Capture the cell that displays the provided text and extract its [x, y] central coordinate. 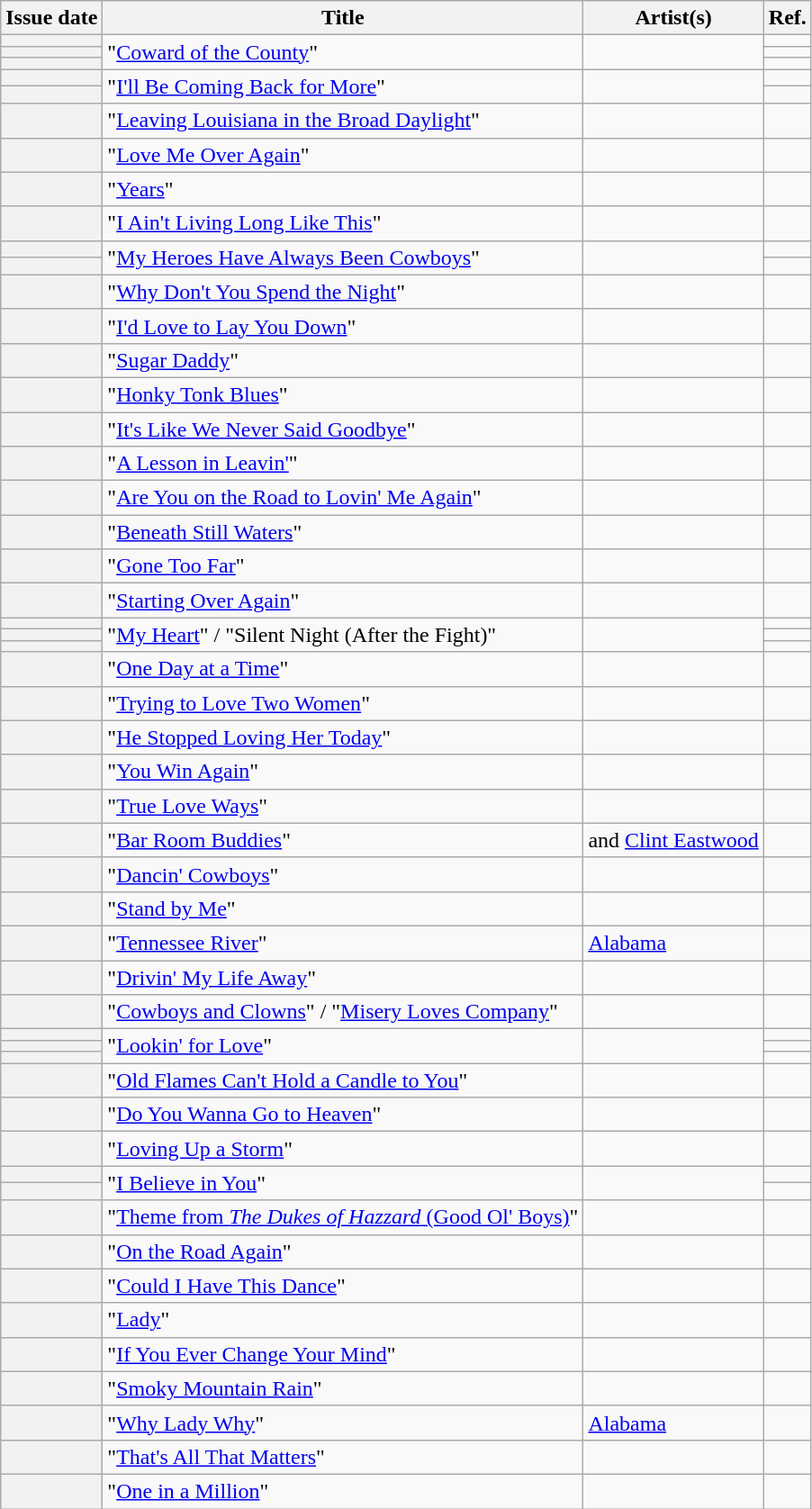
"Stand by Me" [343, 908]
"One in a Million" [343, 1491]
"My Heart" / "Silent Night (After the Fight)" [343, 635]
"One Day at a Time" [343, 669]
"True Love Ways" [343, 806]
"I'd Love to Lay You Down" [343, 326]
"I Believe in You" [343, 1183]
"Starting Over Again" [343, 601]
"Cowboys and Clowns" / "Misery Loves Company" [343, 1012]
"Bar Room Buddies" [343, 840]
"Are You on the Road to Lovin' Me Again" [343, 498]
"My Heroes Have Always Been Cowboys" [343, 258]
"Years" [343, 189]
"Lady" [343, 1320]
"Why Lady Why" [343, 1423]
"On the Road Again" [343, 1251]
"Sugar Daddy" [343, 360]
"Do You Wanna Go to Heaven" [343, 1115]
"Gone Too Far" [343, 566]
"That's All That Matters" [343, 1457]
"Love Me Over Again" [343, 155]
"Drivin' My Life Away" [343, 977]
"Loving Up a Storm" [343, 1149]
"Beneath Still Waters" [343, 532]
"Smoky Mountain Rain" [343, 1388]
"Lookin' for Love" [343, 1046]
"Could I Have This Dance" [343, 1286]
Issue date [52, 18]
"I'll Be Coming Back for More" [343, 86]
"Theme from The Dukes of Hazzard (Good Ol' Boys)" [343, 1217]
"Tennessee River" [343, 943]
Ref. [787, 18]
"It's Like We Never Said Goodbye" [343, 429]
"He Stopped Loving Her Today" [343, 737]
"A Lesson in Leavin'" [343, 464]
Title [343, 18]
"Trying to Love Two Women" [343, 703]
"Old Flames Can't Hold a Candle to You" [343, 1080]
"Leaving Louisiana in the Broad Daylight" [343, 121]
"I Ain't Living Long Like This" [343, 223]
"Dancin' Cowboys" [343, 874]
Artist(s) [673, 18]
"Why Don't You Spend the Night" [343, 292]
"Coward of the County" [343, 52]
"If You Ever Change Your Mind" [343, 1354]
and Clint Eastwood [673, 840]
"You Win Again" [343, 772]
"Honky Tonk Blues" [343, 394]
